Locate the cell with the specified text and output its (X, Y) center coordinate. 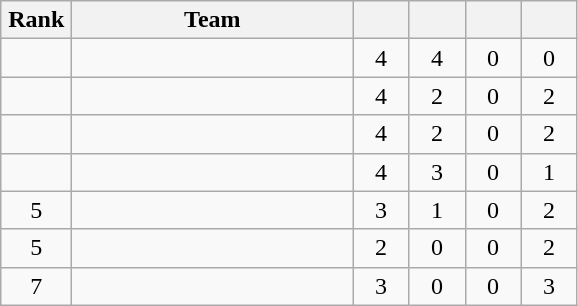
7 (36, 286)
Rank (36, 20)
Team (212, 20)
